Return (x, y) of the center of cell containing provided text 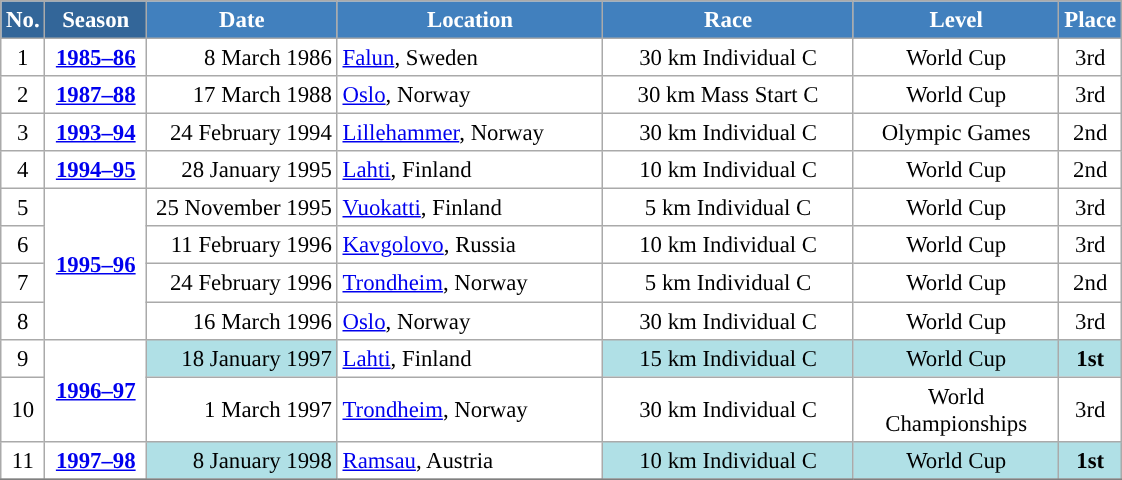
6 (23, 245)
24 February 1994 (242, 133)
Season (96, 20)
1985–86 (96, 58)
16 March 1996 (242, 321)
Falun, Sweden (470, 58)
Lillehammer, Norway (470, 133)
2 (23, 95)
No. (23, 20)
11 February 1996 (242, 245)
1987–88 (96, 95)
9 (23, 358)
7 (23, 283)
15 km Individual C (728, 358)
8 (23, 321)
1994–95 (96, 170)
30 km Mass Start C (728, 95)
Date (242, 20)
1997–98 (96, 460)
Place (1090, 20)
Race (728, 20)
24 February 1996 (242, 283)
5 (23, 208)
25 November 1995 (242, 208)
17 March 1988 (242, 95)
1995–96 (96, 264)
Vuokatti, Finland (470, 208)
1 (23, 58)
1 March 1997 (242, 410)
Olympic Games (956, 133)
28 January 1995 (242, 170)
10 (23, 410)
Kavgolovo, Russia (470, 245)
4 (23, 170)
World Championships (956, 410)
1993–94 (96, 133)
8 March 1986 (242, 58)
Ramsau, Austria (470, 460)
8 January 1998 (242, 460)
3 (23, 133)
1996–97 (96, 390)
Level (956, 20)
Location (470, 20)
18 January 1997 (242, 358)
11 (23, 460)
